Pinpoint the cell where the given text exists, returning its [x, y] midpoint coordinate. 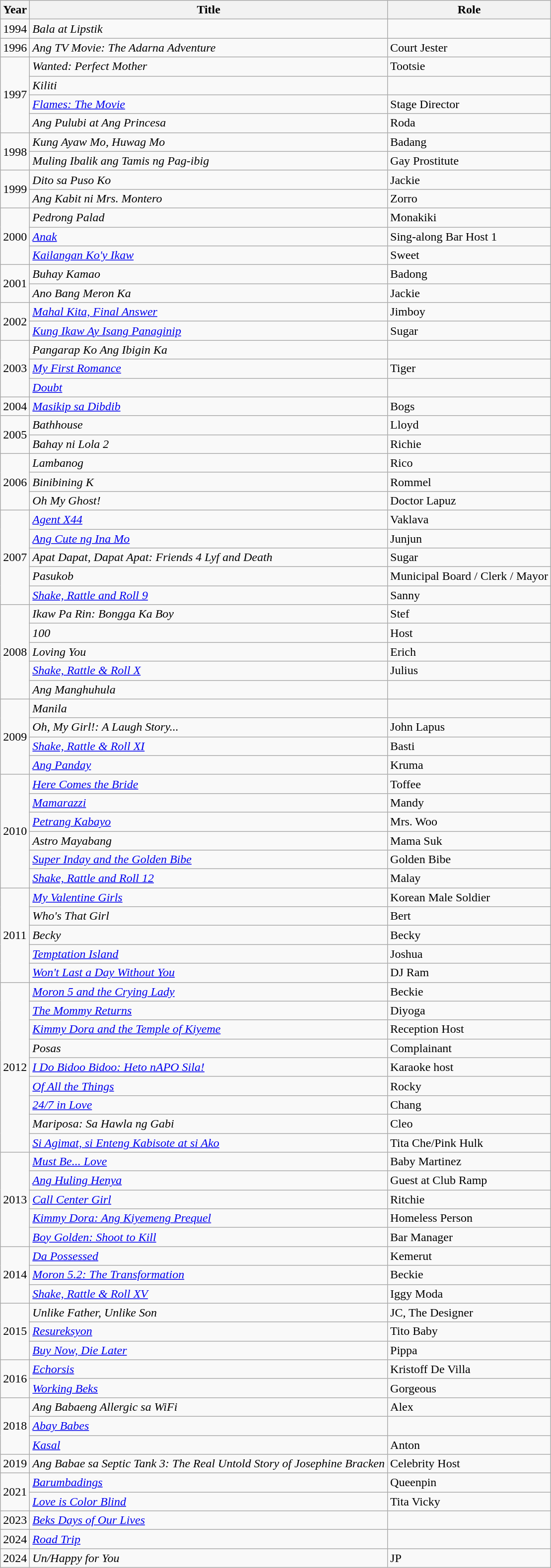
I Do Bidoo Bidoo: Heto nAPO Sila! [208, 1067]
Bar Manager [470, 1237]
Kimmy Dora and the Temple of Kiyeme [208, 1029]
Baby Martinez [470, 1162]
2008 [15, 652]
Anak [208, 237]
Stef [470, 614]
Ang Cute ng Ina Mo [208, 538]
Cleo [470, 1124]
Golden Bibe [470, 860]
Buhay Kamao [208, 274]
1998 [15, 151]
Lambanog [208, 463]
Mahal Kita, Final Answer [208, 312]
Tito Baby [470, 1331]
Shake, Rattle & Roll XI [208, 746]
Ang Pulubi at Ang Princesa [208, 123]
2005 [15, 435]
Binibining K [208, 482]
Mamarazzi [208, 803]
Pasukob [208, 576]
JC, The Designer [470, 1313]
2004 [15, 406]
Rico [470, 463]
Ang Babae sa Septic Tank 3: The Real Untold Story of Josephine Bracken [208, 1464]
Bathhouse [208, 425]
Apat Dapat, Dapat Apat: Friends 4 Lyf and Death [208, 558]
1996 [15, 48]
Temptation Island [208, 954]
Of All the Things [208, 1086]
Stage Director [470, 104]
Agent X44 [208, 519]
Celebrity Host [470, 1464]
Zorro [470, 198]
Moron 5.2: The Transformation [208, 1275]
Ang Babaeng Allergic sa WiFi [208, 1407]
Manila [208, 708]
Gay Prostitute [470, 161]
Tita Che/Pink Hulk [470, 1142]
Anton [470, 1445]
Buy Now, Die Later [208, 1350]
Resureksyon [208, 1331]
Super Inday and the Golden Bibe [208, 860]
Iggy Moda [470, 1294]
Roda [470, 123]
Si Agimat, si Enteng Kabisote at si Ako [208, 1142]
2018 [15, 1426]
Monakiki [470, 217]
1994 [15, 29]
100 [208, 633]
Who's That Girl [208, 916]
1997 [15, 95]
Must Be... Love [208, 1162]
Badang [470, 142]
My First Romance [208, 369]
Tiger [470, 369]
Ikaw Pa Rin: Bongga Ka Boy [208, 614]
Petrang Kabayo [208, 821]
Ang Huling Henya [208, 1181]
Reception Host [470, 1029]
Rommel [470, 482]
Bert [470, 916]
Ang Kabit ni Mrs. Montero [208, 198]
Masikip sa Dibdib [208, 406]
2010 [15, 831]
2009 [15, 737]
Loving You [208, 652]
2021 [15, 1492]
Kasal [208, 1445]
Love is Color Blind [208, 1502]
1999 [15, 189]
Doctor Lapuz [470, 501]
Wanted: Perfect Mother [208, 66]
Bala at Lipstik [208, 29]
Road Trip [208, 1539]
Mandy [470, 803]
Shake, Rattle & Roll XV [208, 1294]
Here Comes the Bride [208, 784]
Working Beks [208, 1388]
2014 [15, 1275]
Kemerut [470, 1256]
Barumbadings [208, 1483]
Toffee [470, 784]
Kimmy Dora: Ang Kiyemeng Prequel [208, 1218]
JP [470, 1558]
Tita Vicky [470, 1502]
Da Possessed [208, 1256]
2023 [15, 1520]
Complainant [470, 1048]
Vaklava [470, 519]
Jimboy [470, 312]
Joshua [470, 954]
Junjun [470, 538]
Queenpin [470, 1483]
2007 [15, 557]
DJ Ram [470, 973]
2015 [15, 1331]
Lloyd [470, 425]
Karaoke host [470, 1067]
John Lapus [470, 727]
Chang [470, 1105]
Mariposa: Sa Hawla ng Gabi [208, 1124]
Year [15, 10]
2011 [15, 935]
2001 [15, 284]
2019 [15, 1464]
Julius [470, 671]
Bogs [470, 406]
Guest at Club Ramp [470, 1181]
Un/Happy for You [208, 1558]
Astro Mayabang [208, 841]
2006 [15, 482]
Dito sa Puso Ko [208, 180]
Unlike Father, Unlike Son [208, 1313]
Erich [470, 652]
Echorsis [208, 1369]
Sing-along Bar Host 1 [470, 237]
Shake, Rattle and Roll 9 [208, 595]
Ang TV Movie: The Adarna Adventure [208, 48]
Kristoff De Villa [470, 1369]
Shake, Rattle and Roll 12 [208, 878]
2012 [15, 1067]
Call Center Girl [208, 1199]
Badong [470, 274]
Boy Golden: Shoot to Kill [208, 1237]
Diyoga [470, 1010]
Kung Ayaw Mo, Huwag Mo [208, 142]
Ang Panday [208, 765]
Homeless Person [470, 1218]
Ang Manghuhula [208, 690]
Pangarap Ko Ang Ibigin Ka [208, 350]
Host [470, 633]
Ritchie [470, 1199]
Rocky [470, 1086]
Bahay ni Lola 2 [208, 444]
Malay [470, 878]
2000 [15, 236]
Alex [470, 1407]
Gorgeous [470, 1388]
Beks Days of Our Lives [208, 1520]
Role [470, 10]
24/7 in Love [208, 1105]
Court Jester [470, 48]
Title [208, 10]
The Mommy Returns [208, 1010]
Abay Babes [208, 1426]
Basti [470, 746]
Municipal Board / Clerk / Mayor [470, 576]
2003 [15, 369]
Tootsie [470, 66]
Korean Male Soldier [470, 897]
My Valentine Girls [208, 897]
Doubt [208, 387]
Flames: The Movie [208, 104]
Moron 5 and the Crying Lady [208, 992]
Kailangan Ko'y Ikaw [208, 255]
Richie [470, 444]
Muling Ibalik ang Tamis ng Pag-ibig [208, 161]
Won't Last a Day Without You [208, 973]
2002 [15, 321]
2016 [15, 1379]
Oh, My Girl!: A Laugh Story... [208, 727]
2013 [15, 1199]
Shake, Rattle & Roll X [208, 671]
Mrs. Woo [470, 821]
Kiliti [208, 85]
Pedrong Palad [208, 217]
Sweet [470, 255]
Kruma [470, 765]
Oh My Ghost! [208, 501]
Pippa [470, 1350]
Ano Bang Meron Ka [208, 293]
Kung Ikaw Ay Isang Panaginip [208, 331]
Posas [208, 1048]
Sanny [470, 595]
Mama Suk [470, 841]
